Pinpoint the cell where the given text exists, returning its (x, y) midpoint coordinate. 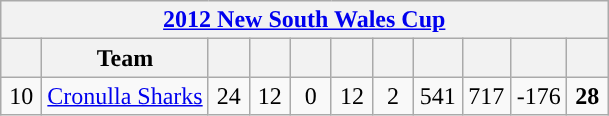
541 (438, 96)
2 (392, 96)
2012 New South Wales Cup (304, 20)
28 (588, 96)
Cronulla Sharks (125, 96)
717 (486, 96)
-176 (539, 96)
0 (310, 96)
Team (125, 58)
10 (22, 96)
24 (228, 96)
